Output the (X, Y) coordinate of the center of the cell containing the given text.  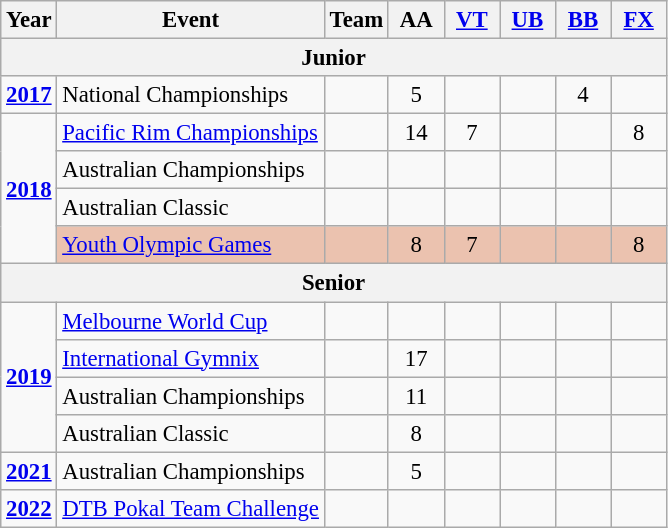
FX (639, 20)
Melbourne World Cup (190, 321)
BB (583, 20)
Event (190, 20)
DTB Pokal Team Challenge (190, 509)
AA (416, 20)
National Championships (190, 95)
Junior (334, 58)
4 (583, 95)
Pacific Rim Championships (190, 133)
UB (528, 20)
Year (29, 20)
Senior (334, 283)
Youth Olympic Games (190, 245)
2022 (29, 509)
17 (416, 358)
International Gymnix (190, 358)
2021 (29, 471)
11 (416, 396)
2018 (29, 189)
2019 (29, 377)
2017 (29, 95)
Team (356, 20)
14 (416, 133)
VT (472, 20)
